Determine the [x, y] coordinate at the center of the cell enclosing the given text.  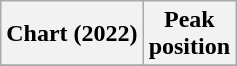
Chart (2022) [72, 34]
Peakposition [189, 34]
